Output the (x, y) coordinate of the center of the cell containing the given text.  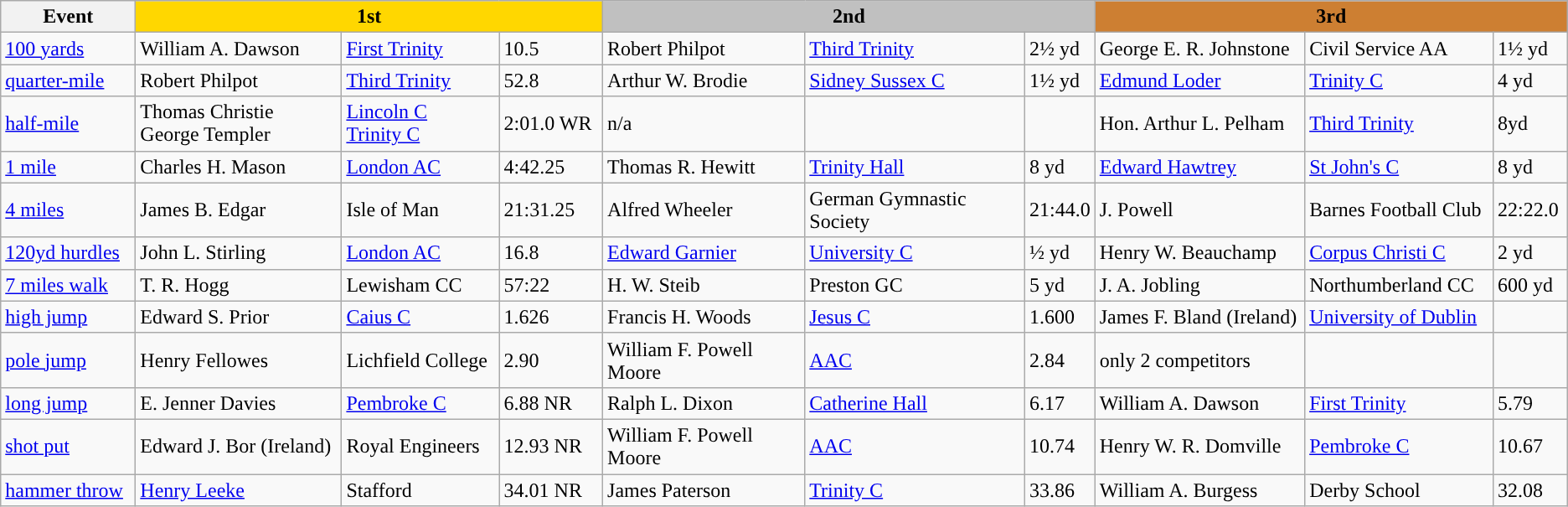
600 yd (1531, 285)
2 yd (1531, 253)
Catherine Hall (915, 403)
21:31.25 (551, 210)
Edward J. Bor (Ireland) (239, 446)
Jesus C (915, 317)
120yd hurdles (69, 253)
5 yd (1060, 285)
4 miles (69, 210)
2nd (849, 17)
German Gymnastic Society (915, 210)
quarter-mile (69, 80)
high jump (69, 317)
32.08 (1531, 490)
E. Jenner Davies (239, 403)
James B. Edgar (239, 210)
2½ yd (1060, 49)
1 mile (69, 167)
7 miles walk (69, 285)
T. R. Hogg (239, 285)
St John's C (1399, 167)
only 2 competitors (1199, 360)
Sidney Sussex C (915, 80)
Edward S. Prior (239, 317)
10.5 (551, 49)
University of Dublin (1399, 317)
Edward Hawtrey (1199, 167)
5.79 (1531, 403)
Henry W. R. Domville (1199, 446)
6.17 (1060, 403)
Stafford (420, 490)
16.8 (551, 253)
Henry Fellowes (239, 360)
J. Powell (1199, 210)
½ yd (1060, 253)
Francis H. Woods (704, 317)
2.84 (1060, 360)
shot put (69, 446)
Henry Leeke (239, 490)
34.01 NR (551, 490)
3rd (1331, 17)
n/a (704, 124)
Arthur W. Brodie (704, 80)
John L. Stirling (239, 253)
Isle of Man (420, 210)
Lichfield College (420, 360)
Hon. Arthur L. Pelham (1199, 124)
Preston GC (915, 285)
William A. Burgess (1199, 490)
University C (915, 253)
1.626 (551, 317)
half-mile (69, 124)
Caius C (420, 317)
Henry W. Beauchamp (1199, 253)
Trinity Hall (915, 167)
52.8 (551, 80)
Lewisham CC (420, 285)
1st (369, 17)
8yd (1531, 124)
Edmund Loder (1199, 80)
Civil Service AA (1399, 49)
Lincoln CTrinity C (420, 124)
33.86 (1060, 490)
Corpus Christi C (1399, 253)
100 yards (69, 49)
George E. R. Johnstone (1199, 49)
12.93 NR (551, 446)
Alfred Wheeler (704, 210)
hammer throw (69, 490)
4 yd (1531, 80)
1.600 (1060, 317)
4:42.25 (551, 167)
Derby School (1399, 490)
Charles H. Mason (239, 167)
Edward Garnier (704, 253)
2.90 (551, 360)
James Paterson (704, 490)
pole jump (69, 360)
57:22 (551, 285)
Thomas R. Hewitt (704, 167)
H. W. Steib (704, 285)
2:01.0 WR (551, 124)
James F. Bland (Ireland) (1199, 317)
long jump (69, 403)
Royal Engineers (420, 446)
Northumberland CC (1399, 285)
Barnes Football Club (1399, 210)
Ralph L. Dixon (704, 403)
10.74 (1060, 446)
21:44.0 (1060, 210)
Event (69, 17)
6.88 NR (551, 403)
22:22.0 (1531, 210)
Thomas ChristieGeorge Templer (239, 124)
J. A. Jobling (1199, 285)
10.67 (1531, 446)
